Provide the (X, Y) coordinate of the cell's center where the given text is located.  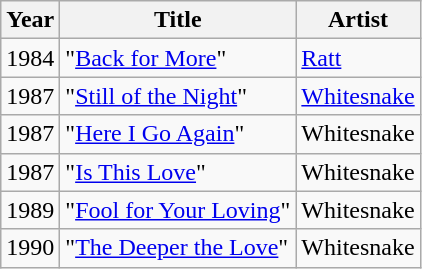
Title (178, 20)
Year (30, 20)
Artist (358, 20)
"The Deeper the Love" (178, 248)
1984 (30, 58)
Ratt (358, 58)
"Still of the Night" (178, 96)
1990 (30, 248)
"Back for More" (178, 58)
"Here I Go Again" (178, 134)
"Is This Love" (178, 172)
"Fool for Your Loving" (178, 210)
1989 (30, 210)
